Return (x, y) of the center of cell containing provided text 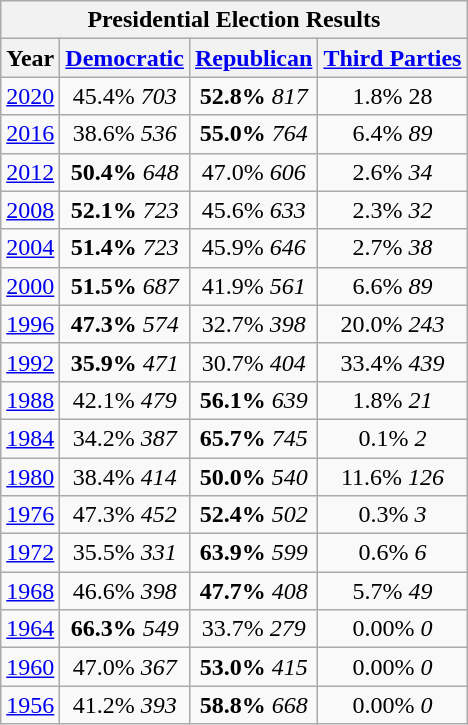
Year (30, 58)
2.7% 38 (392, 248)
41.9% 561 (253, 286)
1984 (30, 438)
50.4% 648 (125, 172)
47.0% 606 (253, 172)
2008 (30, 210)
0.6% 6 (392, 553)
2016 (30, 134)
1.8% 21 (392, 400)
51.5% 687 (125, 286)
2012 (30, 172)
32.7% 398 (253, 324)
6.4% 89 (392, 134)
65.7% 745 (253, 438)
42.1% 479 (125, 400)
38.6% 536 (125, 134)
58.8% 668 (253, 705)
47.7% 408 (253, 591)
46.6% 398 (125, 591)
1980 (30, 477)
1996 (30, 324)
33.7% 279 (253, 629)
1972 (30, 553)
0.1% 2 (392, 438)
52.8% 817 (253, 96)
1988 (30, 400)
47.3% 452 (125, 515)
35.9% 471 (125, 362)
38.4% 414 (125, 477)
1956 (30, 705)
1964 (30, 629)
5.7% 49 (392, 591)
51.4% 723 (125, 248)
2000 (30, 286)
47.3% 574 (125, 324)
53.0% 415 (253, 667)
6.6% 89 (392, 286)
45.9% 646 (253, 248)
30.7% 404 (253, 362)
1992 (30, 362)
55.0% 764 (253, 134)
2.3% 32 (392, 210)
34.2% 387 (125, 438)
Democratic (125, 58)
63.9% 599 (253, 553)
45.6% 633 (253, 210)
1960 (30, 667)
41.2% 393 (125, 705)
Presidential Election Results (234, 20)
56.1% 639 (253, 400)
35.5% 331 (125, 553)
2004 (30, 248)
47.0% 367 (125, 667)
11.6% 126 (392, 477)
Republican (253, 58)
2020 (30, 96)
52.1% 723 (125, 210)
52.4% 502 (253, 515)
1.8% 28 (392, 96)
Third Parties (392, 58)
45.4% 703 (125, 96)
0.3% 3 (392, 515)
20.0% 243 (392, 324)
50.0% 540 (253, 477)
2.6% 34 (392, 172)
33.4% 439 (392, 362)
1976 (30, 515)
1968 (30, 591)
66.3% 549 (125, 629)
